From the cell containing the given text, extract its center point as (x, y) coordinate. 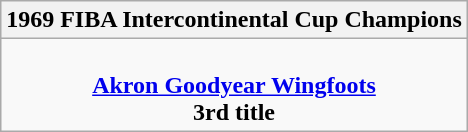
Akron Goodyear Wingfoots3rd title (234, 85)
1969 FIBA Intercontinental Cup Champions (234, 20)
